Capture the cell that displays the provided text and extract its (x, y) central coordinate. 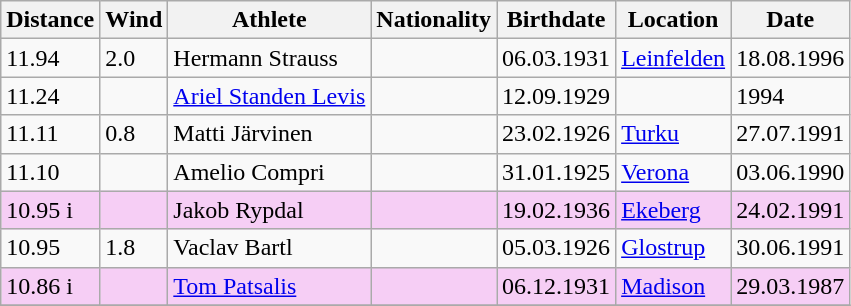
11.94 (50, 58)
11.11 (50, 134)
29.03.1987 (790, 286)
Jakob Rypdal (270, 210)
Distance (50, 20)
05.03.1926 (556, 248)
10.95 (50, 248)
Tom Patsalis (270, 286)
06.03.1931 (556, 58)
Amelio Compri (270, 172)
19.02.1936 (556, 210)
Turku (674, 134)
Vaclav Bartl (270, 248)
0.8 (134, 134)
Date (790, 20)
24.02.1991 (790, 210)
1994 (790, 96)
11.24 (50, 96)
Birthdate (556, 20)
Glostrup (674, 248)
Leinfelden (674, 58)
10.86 i (50, 286)
03.06.1990 (790, 172)
Ekeberg (674, 210)
1.8 (134, 248)
23.02.1926 (556, 134)
Location (674, 20)
31.01.1925 (556, 172)
Ariel Standen Levis (270, 96)
Matti Järvinen (270, 134)
30.06.1991 (790, 248)
Madison (674, 286)
06.12.1931 (556, 286)
Hermann Strauss (270, 58)
Wind (134, 20)
Verona (674, 172)
Athlete (270, 20)
10.95 i (50, 210)
18.08.1996 (790, 58)
12.09.1929 (556, 96)
Nationality (434, 20)
2.0 (134, 58)
27.07.1991 (790, 134)
11.10 (50, 172)
